Capture the cell that displays the provided text and extract its [X, Y] central coordinate. 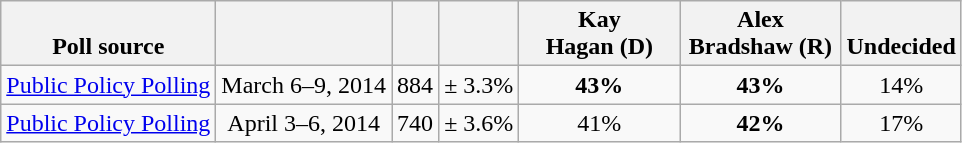
Poll source [108, 34]
740 [416, 123]
884 [416, 85]
± 3.3% [479, 85]
42% [760, 123]
14% [901, 85]
KayHagan (D) [600, 34]
April 3–6, 2014 [304, 123]
41% [600, 123]
March 6–9, 2014 [304, 85]
Undecided [901, 34]
17% [901, 123]
AlexBradshaw (R) [760, 34]
± 3.6% [479, 123]
